Output the (X, Y) coordinate of the center of the cell containing the given text.  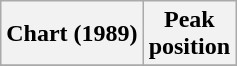
Chart (1989) (72, 34)
Peakposition (189, 34)
